For the text-containing cell, return its midpoint in (X, Y) coordinate format. 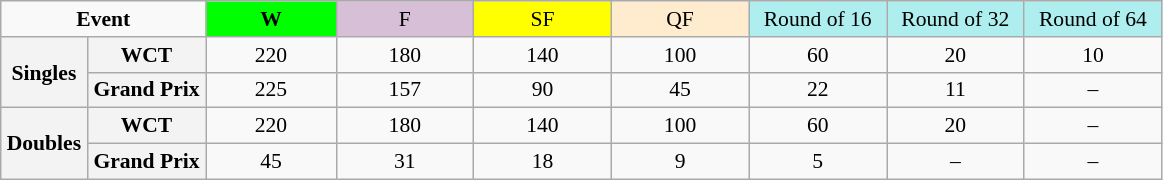
Round of 16 (818, 19)
Singles (44, 72)
W (271, 19)
11 (955, 90)
90 (543, 90)
Round of 64 (1093, 19)
22 (818, 90)
225 (271, 90)
F (405, 19)
QF (680, 19)
18 (543, 162)
SF (543, 19)
5 (818, 162)
Event (104, 19)
Doubles (44, 144)
157 (405, 90)
9 (680, 162)
31 (405, 162)
10 (1093, 55)
Round of 32 (955, 19)
